Return the [X, Y] coordinate for the center point of the cell that contains the specified text.  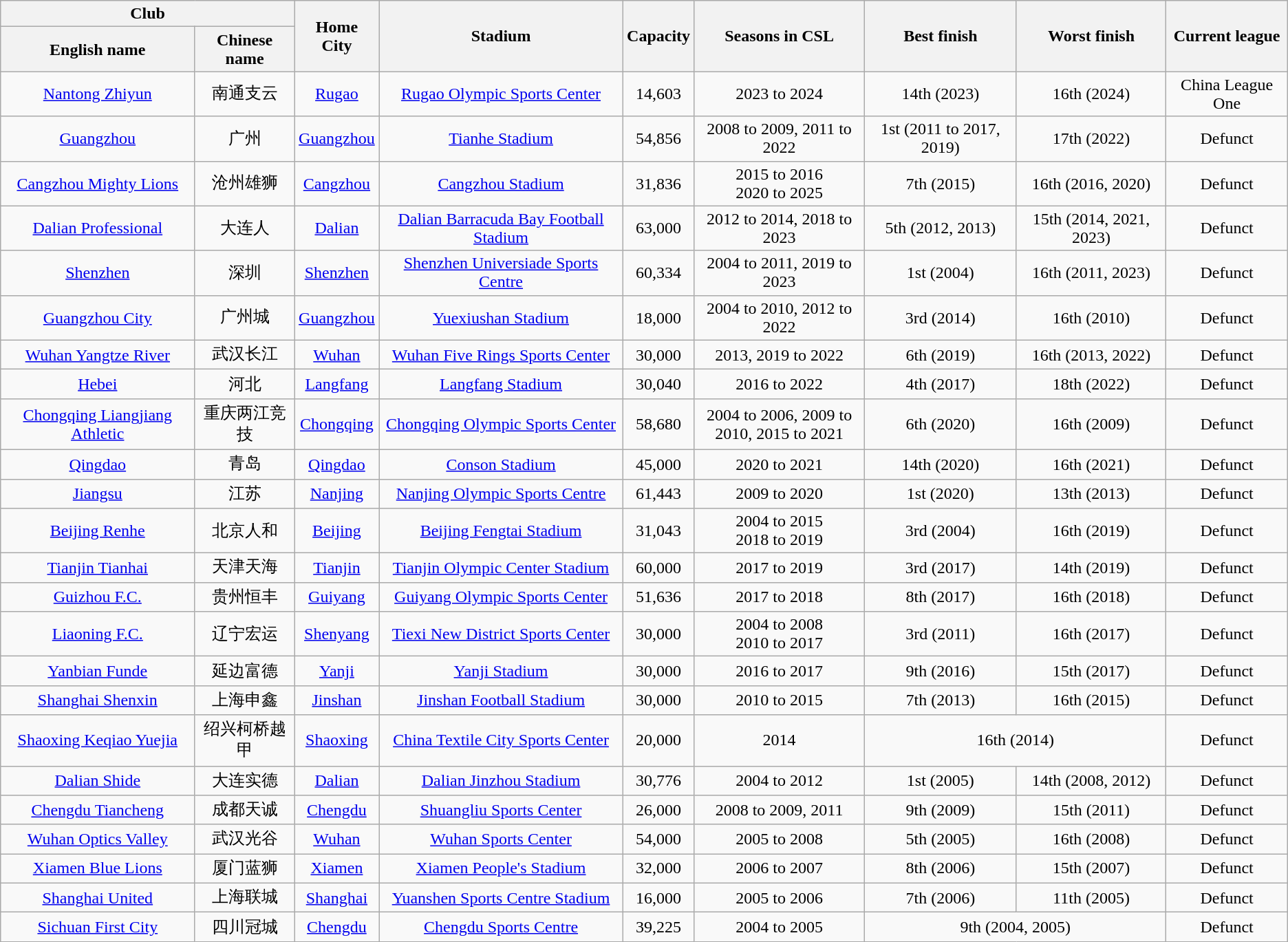
上海联城 [245, 897]
16th (2021) [1091, 464]
武汉长江 [245, 355]
Wuhan Five Rings Sports Center [501, 355]
1st (2011 to 2017, 2019) [941, 139]
2004 to 2005 [780, 928]
大连人 [245, 228]
江苏 [245, 494]
成都天诚 [245, 811]
Langfang Stadium [501, 384]
Shuangliu Sports Center [501, 811]
14th (2020) [941, 464]
16th (2009) [1091, 424]
3rd (2004) [941, 531]
Xiamen [336, 868]
Jinshan [336, 700]
Yanji Stadium [501, 672]
6th (2020) [941, 424]
2004 to 20082010 to 2017 [780, 634]
天津天海 [245, 568]
上海申鑫 [245, 700]
Guiyang [336, 597]
2017 to 2018 [780, 597]
31,836 [659, 183]
2005 to 2006 [780, 897]
26,000 [659, 811]
1st (2004) [941, 272]
2008 to 2009, 2011 to 2022 [780, 139]
Tianjin Tianhai [98, 568]
Langfang [336, 384]
深圳 [245, 272]
2005 to 2008 [780, 839]
15th (2017) [1091, 672]
9th (2009) [941, 811]
China League One [1227, 94]
四川冠城 [245, 928]
16th (2024) [1091, 94]
1st (2005) [941, 780]
沧州雄狮 [245, 183]
Tianjin Olympic Center Stadium [501, 568]
14,603 [659, 94]
Cangzhou Stadium [501, 183]
2004 to 20152018 to 2019 [780, 531]
Shanghai United [98, 897]
Chongqing Liangjiang Athletic [98, 424]
Home City [336, 36]
30,776 [659, 780]
20,000 [659, 740]
Chengdu Tiancheng [98, 811]
9th (2016) [941, 672]
Dalian Shide [98, 780]
54,856 [659, 139]
重庆两江竞技 [245, 424]
Tianjin [336, 568]
31,043 [659, 531]
Liaoning F.C. [98, 634]
2010 to 2015 [780, 700]
14th (2023) [941, 94]
辽宁宏运 [245, 634]
2016 to 2022 [780, 384]
Nanjing Olympic Sports Centre [501, 494]
青岛 [245, 464]
Shenyang [336, 634]
Dalian Professional [98, 228]
Beijing Renhe [98, 531]
绍兴柯桥越甲 [245, 740]
南通支云 [245, 94]
11th (2005) [1091, 897]
2008 to 2009, 2011 [780, 811]
大连实德 [245, 780]
Jiangsu [98, 494]
贵州恒丰 [245, 597]
3rd (2014) [941, 318]
2023 to 2024 [780, 94]
Sichuan First City [98, 928]
7th (2015) [941, 183]
58,680 [659, 424]
Rugao [336, 94]
Shenzhen Universiade Sports Centre [501, 272]
15th (2007) [1091, 868]
Stadium [501, 36]
2015 to 20162020 to 2025 [780, 183]
16,000 [659, 897]
Guizhou F.C. [98, 597]
7th (2006) [941, 897]
16th (2014) [1016, 740]
Chongqing [336, 424]
15th (2014, 2021, 2023) [1091, 228]
17th (2022) [1091, 139]
Worst finish [1091, 36]
13th (2013) [1091, 494]
16th (2008) [1091, 839]
Club [148, 14]
Nanjing [336, 494]
2006 to 2007 [780, 868]
1st (2020) [941, 494]
Beijing Fengtai Stadium [501, 531]
16th (2015) [1091, 700]
63,000 [659, 228]
Wuhan Yangtze River [98, 355]
2004 to 2006, 2009 to2010, 2015 to 2021 [780, 424]
Nantong Zhiyun [98, 94]
Shanghai [336, 897]
Yuanshen Sports Centre Stadium [501, 897]
51,636 [659, 597]
6th (2019) [941, 355]
Xiamen Blue Lions [98, 868]
2012 to 2014, 2018 to 2023 [780, 228]
Chengdu Sports Centre [501, 928]
Rugao Olympic Sports Center [501, 94]
Shaoxing Keqiao Yuejia [98, 740]
Cangzhou Mighty Lions [98, 183]
Wuhan Sports Center [501, 839]
7th (2013) [941, 700]
2013, 2019 to 2022 [780, 355]
5th (2005) [941, 839]
16th (2013, 2022) [1091, 355]
32,000 [659, 868]
3rd (2017) [941, 568]
60,000 [659, 568]
Best finish [941, 36]
16th (2019) [1091, 531]
Yanbian Funde [98, 672]
2016 to 2017 [780, 672]
18,000 [659, 318]
45,000 [659, 464]
2014 [780, 740]
16th (2011, 2023) [1091, 272]
Jinshan Football Stadium [501, 700]
Shanghai Shenxin [98, 700]
60,334 [659, 272]
Guiyang Olympic Sports Center [501, 597]
Chinese name [245, 50]
4th (2017) [941, 384]
Current league [1227, 36]
武汉光谷 [245, 839]
54,000 [659, 839]
16th (2017) [1091, 634]
北京人和 [245, 531]
14th (2008, 2012) [1091, 780]
Cangzhou [336, 183]
广州城 [245, 318]
Tianhe Stadium [501, 139]
Yuexiushan Stadium [501, 318]
Capacity [659, 36]
Chongqing Olympic Sports Center [501, 424]
English name [98, 50]
延边富德 [245, 672]
30,040 [659, 384]
5th (2012, 2013) [941, 228]
39,225 [659, 928]
Tiexi New District Sports Center [501, 634]
2004 to 2010, 2012 to 2022 [780, 318]
Dalian Barracuda Bay Football Stadium [501, 228]
3rd (2011) [941, 634]
2004 to 2011, 2019 to 2023 [780, 272]
8th (2006) [941, 868]
16th (2010) [1091, 318]
8th (2017) [941, 597]
Shaoxing [336, 740]
Wuhan Optics Valley [98, 839]
Yanji [336, 672]
Beijing [336, 531]
Guangzhou City [98, 318]
61,443 [659, 494]
Dalian Jinzhou Stadium [501, 780]
Hebei [98, 384]
Seasons in CSL [780, 36]
9th (2004, 2005) [1016, 928]
Conson Stadium [501, 464]
2004 to 2012 [780, 780]
广州 [245, 139]
河北 [245, 384]
2017 to 2019 [780, 568]
厦门蓝狮 [245, 868]
2009 to 2020 [780, 494]
15th (2011) [1091, 811]
16th (2018) [1091, 597]
18th (2022) [1091, 384]
China Textile City Sports Center [501, 740]
2020 to 2021 [780, 464]
Xiamen People's Stadium [501, 868]
14th (2019) [1091, 568]
16th (2016, 2020) [1091, 183]
